For the text-containing cell, return its midpoint in [X, Y] coordinate format. 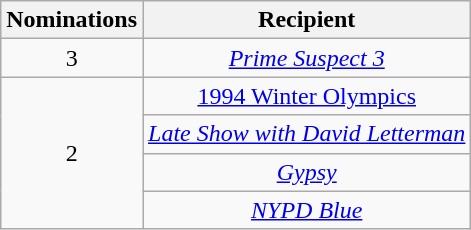
3 [72, 58]
Nominations [72, 20]
Late Show with David Letterman [306, 134]
NYPD Blue [306, 210]
Gypsy [306, 172]
2 [72, 153]
1994 Winter Olympics [306, 96]
Prime Suspect 3 [306, 58]
Recipient [306, 20]
